Search for the cell housing the specified text and yield its (X, Y) center coordinate. 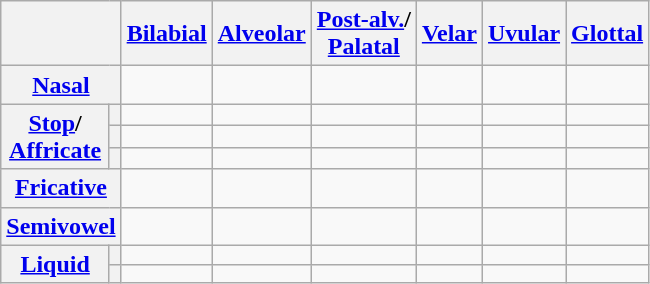
Uvular (524, 34)
Alveolar (262, 34)
Post-alv./Palatal (364, 34)
Velar (449, 34)
Nasal (61, 85)
Fricative (61, 188)
Semivowel (61, 226)
Liquid (56, 264)
Stop/Affricate (56, 136)
Glottal (608, 34)
Bilabial (166, 34)
